Return (x, y) of the center of cell containing provided text 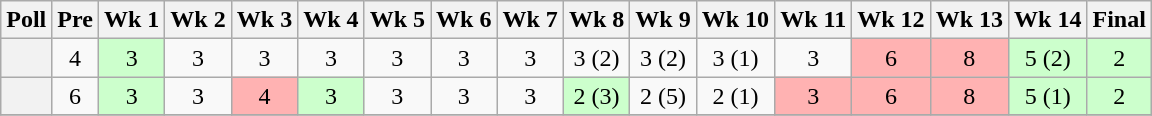
Wk 3 (264, 20)
Wk 5 (397, 20)
2 (5) (663, 96)
Wk 11 (814, 20)
2 (1) (735, 96)
Final (1119, 20)
Wk 10 (735, 20)
Wk 4 (331, 20)
Wk 7 (530, 20)
Poll (26, 20)
5 (1) (1048, 96)
Pre (76, 20)
3 (1) (735, 58)
2 (3) (596, 96)
Wk 13 (969, 20)
Wk 8 (596, 20)
Wk 14 (1048, 20)
Wk 12 (891, 20)
Wk 2 (198, 20)
5 (2) (1048, 58)
Wk 1 (131, 20)
Wk 9 (663, 20)
Wk 6 (464, 20)
